Pinpoint the cell where the given text exists, returning its [x, y] midpoint coordinate. 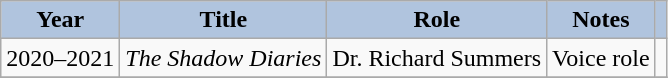
2020–2021 [60, 58]
Dr. Richard Summers [437, 58]
Voice role [602, 58]
Title [224, 20]
Role [437, 20]
Notes [602, 20]
Year [60, 20]
The Shadow Diaries [224, 58]
